Extract the (X, Y) coordinate from the center of the cell holding the provided text.  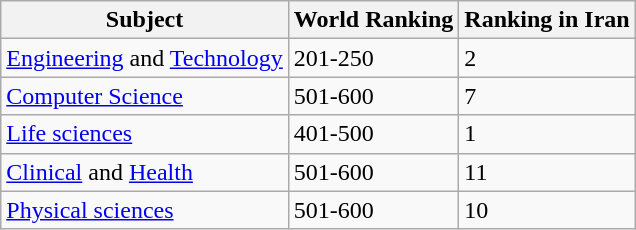
Subject (145, 20)
Computer Science (145, 96)
Clinical and Health (145, 172)
10 (547, 210)
World Ranking (373, 20)
1 (547, 134)
2 (547, 58)
Ranking in Iran (547, 20)
Physical sciences (145, 210)
7 (547, 96)
Life sciences (145, 134)
11 (547, 172)
401-500 (373, 134)
Engineering and Technology (145, 58)
201-250 (373, 58)
